Return the (x, y) coordinate for the center point of the cell that contains the specified text.  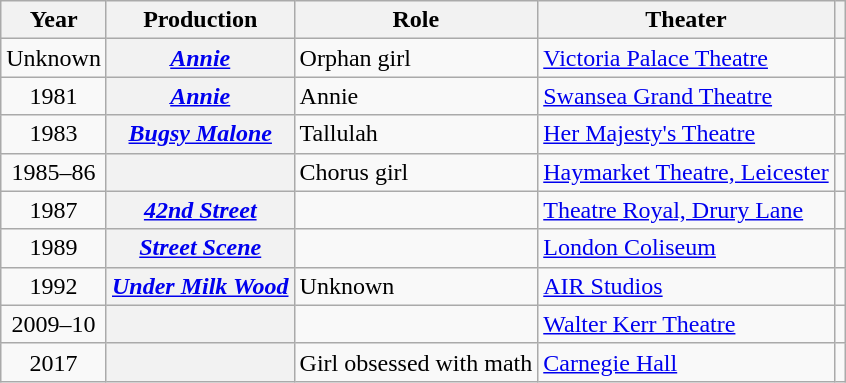
Bugsy Malone (200, 134)
AIR Studios (686, 286)
Production (200, 20)
1981 (54, 96)
Carnegie Hall (686, 362)
Her Majesty's Theatre (686, 134)
1987 (54, 210)
1983 (54, 134)
Swansea Grand Theatre (686, 96)
1985–86 (54, 172)
2009–10 (54, 324)
Girl obsessed with math (416, 362)
Chorus girl (416, 172)
1992 (54, 286)
Tallulah (416, 134)
Role (416, 20)
42nd Street (200, 210)
1989 (54, 248)
Haymarket Theatre, Leicester (686, 172)
Walter Kerr Theatre (686, 324)
Under Milk Wood (200, 286)
Theater (686, 20)
Orphan girl (416, 58)
Victoria Palace Theatre (686, 58)
Year (54, 20)
Street Scene (200, 248)
London Coliseum (686, 248)
Theatre Royal, Drury Lane (686, 210)
2017 (54, 362)
